For the text-containing cell, return its midpoint in [x, y] coordinate format. 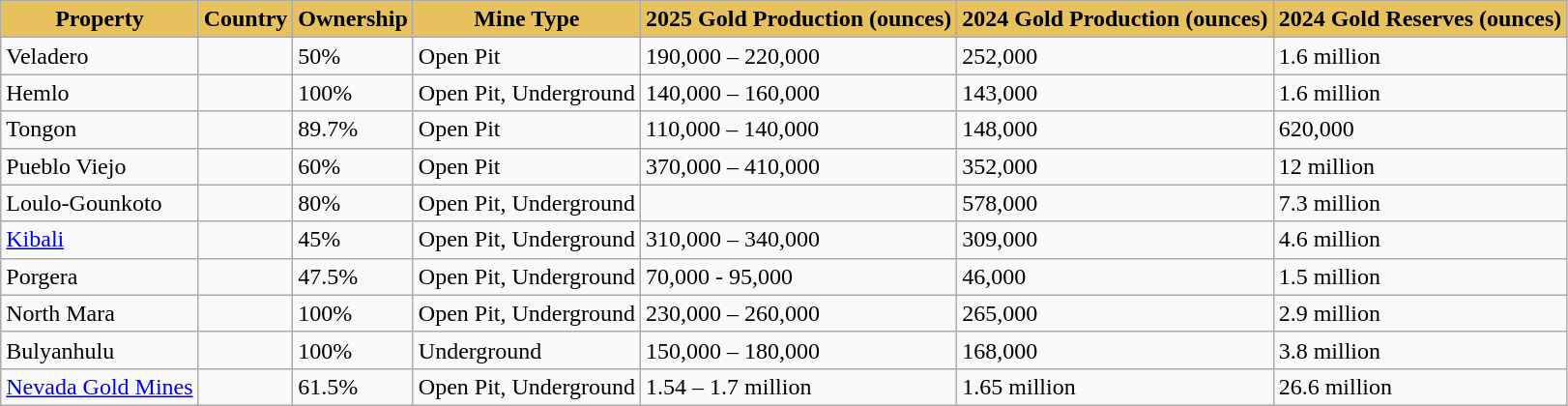
Kibali [100, 240]
89.7% [353, 130]
Underground [526, 350]
310,000 – 340,000 [799, 240]
Nevada Gold Mines [100, 387]
Loulo-Gounkoto [100, 203]
26.6 million [1420, 387]
140,000 – 160,000 [799, 93]
50% [353, 56]
352,000 [1116, 166]
47.5% [353, 276]
Country [246, 19]
Veladero [100, 56]
North Mara [100, 313]
143,000 [1116, 93]
Property [100, 19]
12 million [1420, 166]
620,000 [1420, 130]
4.6 million [1420, 240]
2024 Gold Production (ounces) [1116, 19]
Pueblo Viejo [100, 166]
578,000 [1116, 203]
3.8 million [1420, 350]
60% [353, 166]
252,000 [1116, 56]
Tongon [100, 130]
190,000 – 220,000 [799, 56]
309,000 [1116, 240]
230,000 – 260,000 [799, 313]
265,000 [1116, 313]
110,000 – 140,000 [799, 130]
45% [353, 240]
46,000 [1116, 276]
148,000 [1116, 130]
70,000 - 95,000 [799, 276]
Hemlo [100, 93]
1.65 million [1116, 387]
Ownership [353, 19]
Mine Type [526, 19]
168,000 [1116, 350]
2.9 million [1420, 313]
Porgera [100, 276]
370,000 – 410,000 [799, 166]
150,000 – 180,000 [799, 350]
7.3 million [1420, 203]
2025 Gold Production (ounces) [799, 19]
1.54 – 1.7 million [799, 387]
61.5% [353, 387]
1.5 million [1420, 276]
Bulyanhulu [100, 350]
80% [353, 203]
2024 Gold Reserves (ounces) [1420, 19]
